Identify which cell holds the provided text, then report its [X, Y] central coordinate. 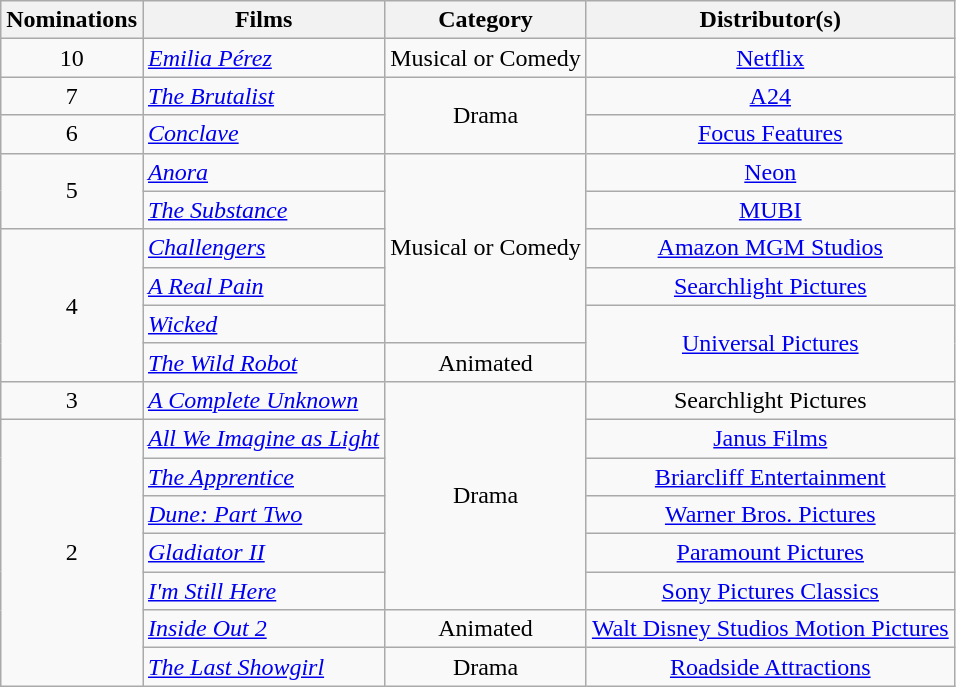
Netflix [770, 58]
A24 [770, 96]
Conclave [263, 134]
Briarcliff Entertainment [770, 477]
4 [72, 305]
Challengers [263, 248]
Walt Disney Studios Motion Pictures [770, 629]
2 [72, 552]
Distributor(s) [770, 20]
3 [72, 400]
5 [72, 191]
Anora [263, 172]
10 [72, 58]
Paramount Pictures [770, 553]
The Wild Robot [263, 362]
Focus Features [770, 134]
Emilia Pérez [263, 58]
Janus Films [770, 438]
Films [263, 20]
Category [486, 20]
The Last Showgirl [263, 667]
Inside Out 2 [263, 629]
I'm Still Here [263, 591]
The Substance [263, 210]
The Brutalist [263, 96]
Universal Pictures [770, 343]
Amazon MGM Studios [770, 248]
A Complete Unknown [263, 400]
MUBI [770, 210]
Gladiator II [263, 553]
The Apprentice [263, 477]
Sony Pictures Classics [770, 591]
Neon [770, 172]
All We Imagine as Light [263, 438]
Warner Bros. Pictures [770, 515]
Roadside Attractions [770, 667]
A Real Pain [263, 286]
Nominations [72, 20]
7 [72, 96]
6 [72, 134]
Dune: Part Two [263, 515]
Wicked [263, 324]
